Determine the (x, y) coordinate at the center of the cell enclosing the given text.  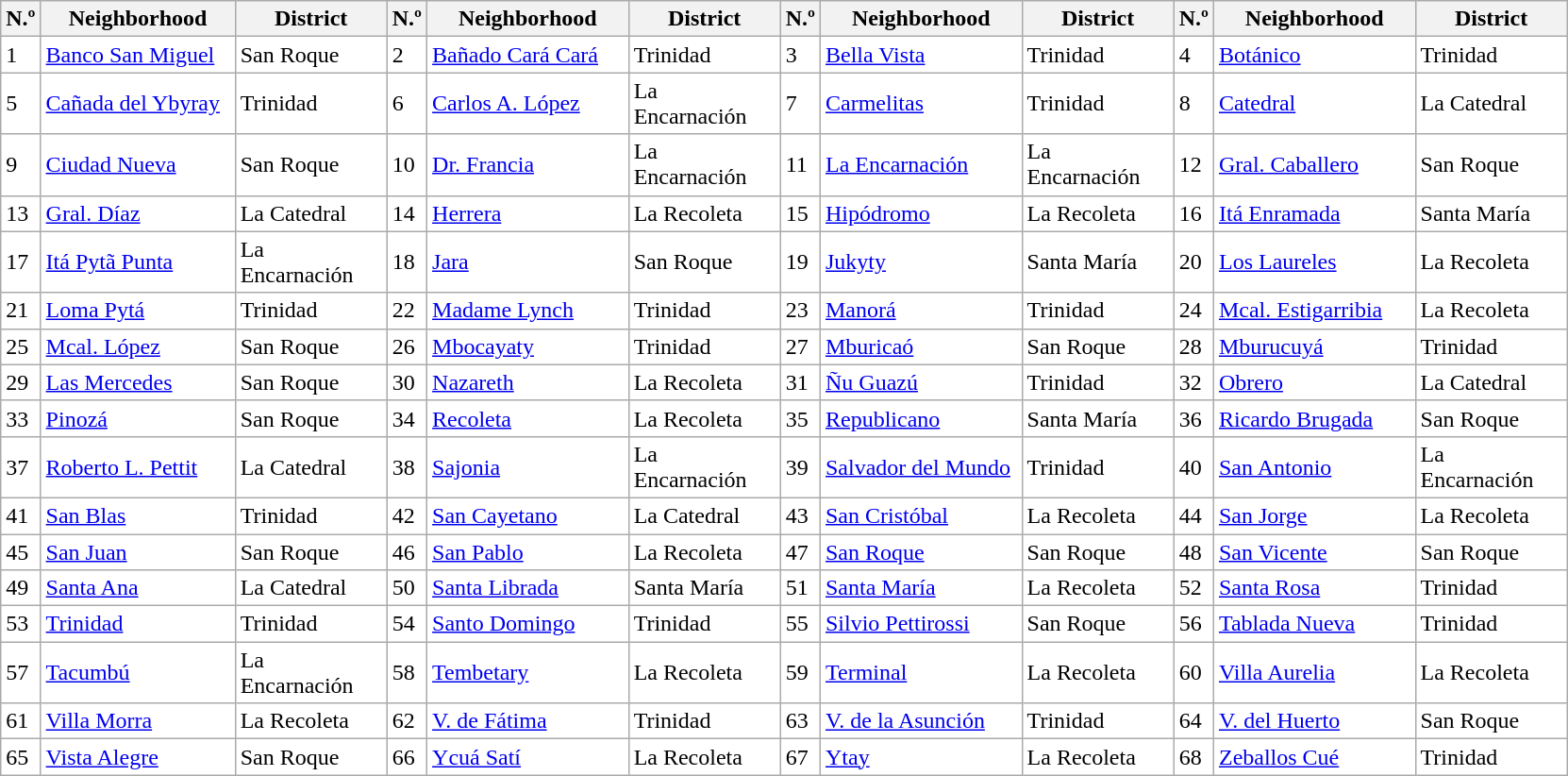
San Jorge (1314, 515)
42 (407, 515)
40 (1193, 466)
San Blas (138, 515)
10 (407, 164)
Itá Pytã Punta (138, 262)
Dr. Francia (528, 164)
Herrera (528, 213)
Itá Enramada (1314, 213)
11 (800, 164)
17 (21, 262)
63 (800, 721)
46 (407, 552)
13 (21, 213)
29 (21, 382)
San Cristóbal (921, 515)
Gral. Díaz (138, 213)
Terminal (921, 672)
Botánico (1314, 55)
Republicano (921, 418)
65 (21, 757)
50 (407, 588)
33 (21, 418)
30 (407, 382)
Jara (528, 262)
58 (407, 672)
27 (800, 346)
55 (800, 624)
Cañada del Ybyray (138, 104)
54 (407, 624)
Villa Aurelia (1314, 672)
1 (21, 55)
Jukyty (921, 262)
Villa Morra (138, 721)
Madame Lynch (528, 311)
Tacumbú (138, 672)
43 (800, 515)
49 (21, 588)
Gral. Caballero (1314, 164)
2 (407, 55)
39 (800, 466)
Obrero (1314, 382)
36 (1193, 418)
5 (21, 104)
Vista Alegre (138, 757)
28 (1193, 346)
62 (407, 721)
Banco San Miguel (138, 55)
68 (1193, 757)
Ciudad Nueva (138, 164)
18 (407, 262)
San Juan (138, 552)
Mburucuyá (1314, 346)
61 (21, 721)
Ñu Guazú (921, 382)
57 (21, 672)
Sajonia (528, 466)
Santa Ana (138, 588)
V. de Fátima (528, 721)
52 (1193, 588)
59 (800, 672)
22 (407, 311)
Las Mercedes (138, 382)
35 (800, 418)
Los Laureles (1314, 262)
19 (800, 262)
Mcal. Estigarribia (1314, 311)
Bella Vista (921, 55)
8 (1193, 104)
V. del Huerto (1314, 721)
32 (1193, 382)
Recoleta (528, 418)
San Antonio (1314, 466)
Pinozá (138, 418)
Silvio Pettirossi (921, 624)
51 (800, 588)
34 (407, 418)
44 (1193, 515)
Zeballos Cué (1314, 757)
20 (1193, 262)
Salvador del Mundo (921, 466)
7 (800, 104)
Mbocayaty (528, 346)
25 (21, 346)
Santa Librada (528, 588)
24 (1193, 311)
Tembetary (528, 672)
Mburicaó (921, 346)
66 (407, 757)
23 (800, 311)
Santo Domingo (528, 624)
Hipódromo (921, 213)
San Cayetano (528, 515)
Ycuá Satí (528, 757)
14 (407, 213)
45 (21, 552)
16 (1193, 213)
Mcal. López (138, 346)
Ytay (921, 757)
37 (21, 466)
3 (800, 55)
38 (407, 466)
64 (1193, 721)
48 (1193, 552)
Santa Rosa (1314, 588)
31 (800, 382)
Nazareth (528, 382)
Roberto L. Pettit (138, 466)
Bañado Cará Cará (528, 55)
41 (21, 515)
4 (1193, 55)
San Vicente (1314, 552)
V. de la Asunción (921, 721)
53 (21, 624)
San Pablo (528, 552)
56 (1193, 624)
Manorá (921, 311)
15 (800, 213)
6 (407, 104)
47 (800, 552)
Ricardo Brugada (1314, 418)
Loma Pytá (138, 311)
Tablada Nueva (1314, 624)
9 (21, 164)
21 (21, 311)
60 (1193, 672)
Catedral (1314, 104)
67 (800, 757)
26 (407, 346)
Carlos A. López (528, 104)
Carmelitas (921, 104)
12 (1193, 164)
